Locate the cell with the specified text and output its [X, Y] center coordinate. 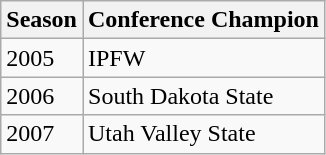
South Dakota State [203, 96]
Season [42, 20]
2005 [42, 58]
Conference Champion [203, 20]
2006 [42, 96]
IPFW [203, 58]
2007 [42, 134]
Utah Valley State [203, 134]
